Extract the [x, y] coordinate from the center of the cell holding the provided text.  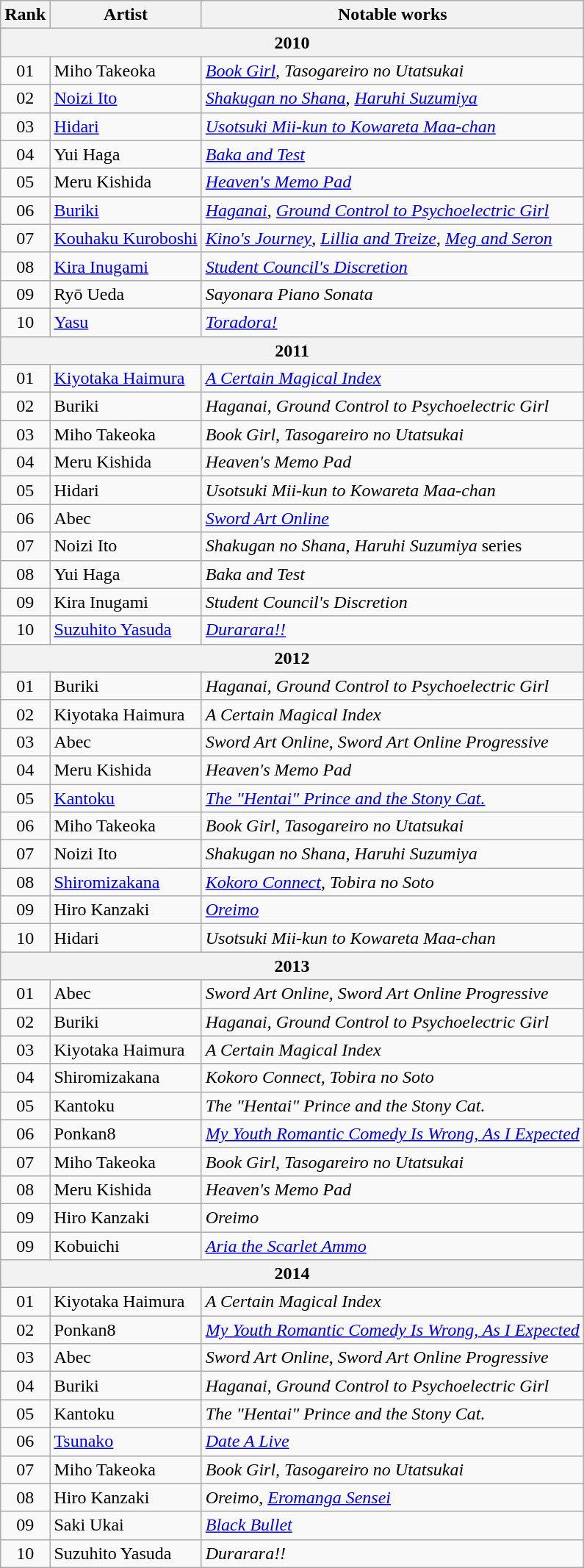
Sayonara Piano Sonata [392, 294]
Ryō Ueda [126, 294]
Notable works [392, 15]
Black Bullet [392, 1525]
Tsunako [126, 1442]
Aria the Scarlet Ammo [392, 1246]
Toradora! [392, 322]
Oreimo, Eromanga Sensei [392, 1497]
Kouhaku Kuroboshi [126, 238]
Rank [25, 15]
Yasu [126, 322]
Sword Art Online [392, 518]
2011 [292, 351]
2014 [292, 1274]
Artist [126, 15]
2012 [292, 658]
Saki Ukai [126, 1525]
2010 [292, 43]
Kino's Journey, Lillia and Treize, Meg and Seron [392, 238]
Date A Live [392, 1442]
Shakugan no Shana, Haruhi Suzumiya series [392, 546]
2013 [292, 966]
Kobuichi [126, 1246]
